Search for the cell housing the specified text and yield its [X, Y] center coordinate. 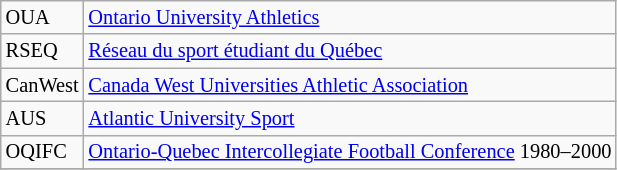
AUS [42, 118]
OQIFC [42, 152]
Atlantic University Sport [350, 118]
Ontario University Athletics [350, 17]
CanWest [42, 85]
Canada West Universities Athletic Association [350, 85]
Réseau du sport étudiant du Québec [350, 51]
Ontario-Quebec Intercollegiate Football Conference 1980–2000 [350, 152]
OUA [42, 17]
RSEQ [42, 51]
